Scan for the cell matching the given text and deliver its [X, Y] coordinate at center. 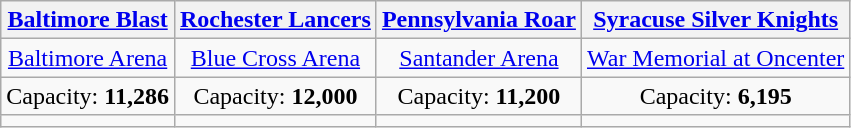
Pennsylvania Roar [478, 20]
Syracuse Silver Knights [715, 20]
Capacity: 11,286 [88, 96]
Baltimore Arena [88, 58]
Santander Arena [478, 58]
Blue Cross Arena [275, 58]
Capacity: 6,195 [715, 96]
Rochester Lancers [275, 20]
Capacity: 11,200 [478, 96]
Baltimore Blast [88, 20]
War Memorial at Oncenter [715, 58]
Capacity: 12,000 [275, 96]
